Locate the cell with the specified text and output its [X, Y] center coordinate. 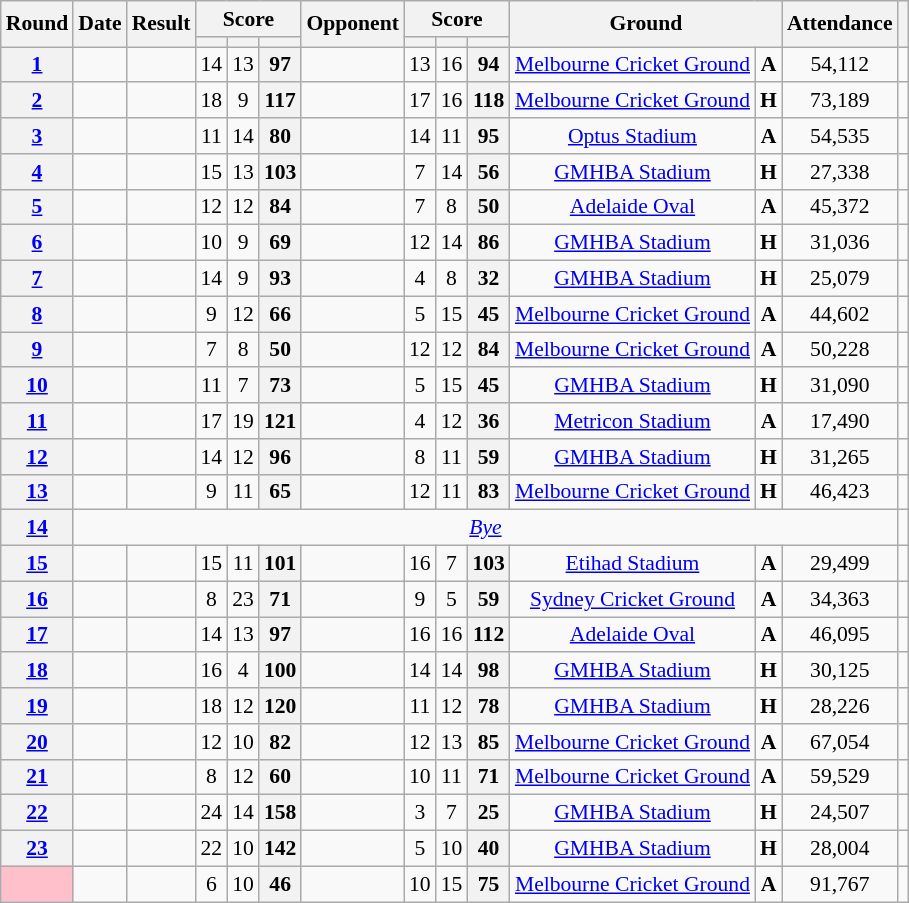
94 [488, 65]
24,507 [840, 813]
158 [280, 813]
31,036 [840, 243]
30,125 [840, 671]
50,228 [840, 350]
96 [280, 457]
56 [488, 172]
95 [488, 136]
Metricon Stadium [632, 421]
46 [280, 884]
85 [488, 742]
73,189 [840, 101]
112 [488, 635]
24 [211, 813]
118 [488, 101]
54,535 [840, 136]
Opponent [352, 24]
98 [488, 671]
31,265 [840, 457]
32 [488, 279]
78 [488, 706]
80 [280, 136]
25 [488, 813]
Result [162, 24]
28,004 [840, 849]
121 [280, 421]
67,054 [840, 742]
29,499 [840, 564]
25,079 [840, 279]
40 [488, 849]
20 [38, 742]
73 [280, 386]
34,363 [840, 599]
100 [280, 671]
28,226 [840, 706]
117 [280, 101]
Bye [485, 528]
60 [280, 777]
54,112 [840, 65]
21 [38, 777]
Ground [646, 24]
Round [38, 24]
Attendance [840, 24]
46,423 [840, 492]
Etihad Stadium [632, 564]
59,529 [840, 777]
101 [280, 564]
36 [488, 421]
142 [280, 849]
91,767 [840, 884]
27,338 [840, 172]
45,372 [840, 207]
17,490 [840, 421]
65 [280, 492]
83 [488, 492]
31,090 [840, 386]
69 [280, 243]
120 [280, 706]
86 [488, 243]
Sydney Cricket Ground [632, 599]
66 [280, 314]
1 [38, 65]
46,095 [840, 635]
2 [38, 101]
93 [280, 279]
82 [280, 742]
Date [100, 24]
44,602 [840, 314]
Optus Stadium [632, 136]
75 [488, 884]
